Extract the [X, Y] coordinate from the center of the cell holding the provided text.  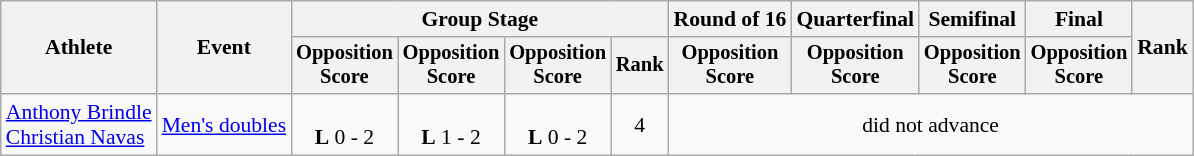
Group Stage [480, 19]
4 [640, 124]
Final [1080, 19]
L 1 - 2 [452, 124]
Athlete [79, 48]
Semifinal [972, 19]
Event [224, 48]
did not advance [930, 124]
Men's doubles [224, 124]
Round of 16 [730, 19]
Anthony BrindleChristian Navas [79, 124]
Quarterfinal [855, 19]
